Return [X, Y] of the center of cell containing provided text 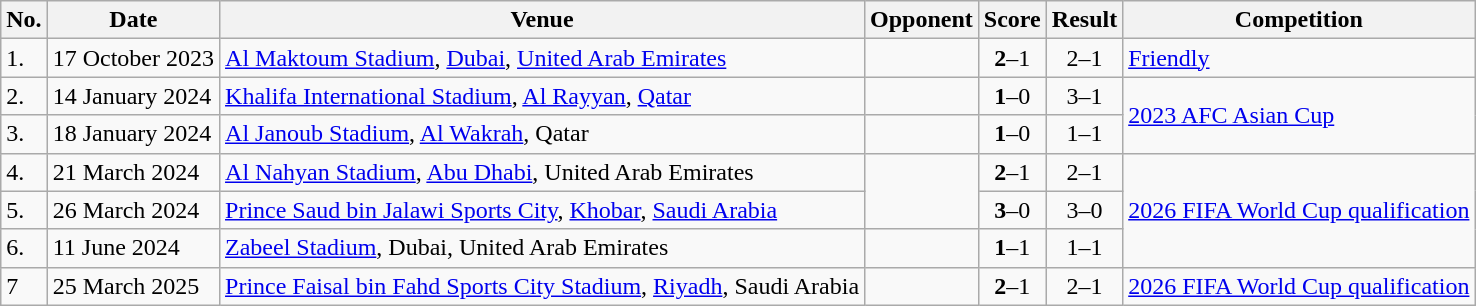
Prince Saud bin Jalawi Sports City, Khobar, Saudi Arabia [542, 210]
6. [24, 248]
25 March 2025 [133, 286]
2. [24, 96]
3. [24, 134]
21 March 2024 [133, 172]
No. [24, 20]
4. [24, 172]
26 March 2024 [133, 210]
14 January 2024 [133, 96]
2023 AFC Asian Cup [1299, 115]
17 October 2023 [133, 58]
Prince Faisal bin Fahd Sports City Stadium, Riyadh, Saudi Arabia [542, 286]
Al Nahyan Stadium, Abu Dhabi, United Arab Emirates [542, 172]
Zabeel Stadium, Dubai, United Arab Emirates [542, 248]
Al Janoub Stadium, Al Wakrah, Qatar [542, 134]
Score [1012, 20]
Competition [1299, 20]
Date [133, 20]
3–1 [1084, 96]
1. [24, 58]
Friendly [1299, 58]
18 January 2024 [133, 134]
Result [1084, 20]
Khalifa International Stadium, Al Rayyan, Qatar [542, 96]
5. [24, 210]
Al Maktoum Stadium, Dubai, United Arab Emirates [542, 58]
7 [24, 286]
Venue [542, 20]
Opponent [922, 20]
11 June 2024 [133, 248]
